Scan for the cell matching the given text and deliver its (X, Y) coordinate at center. 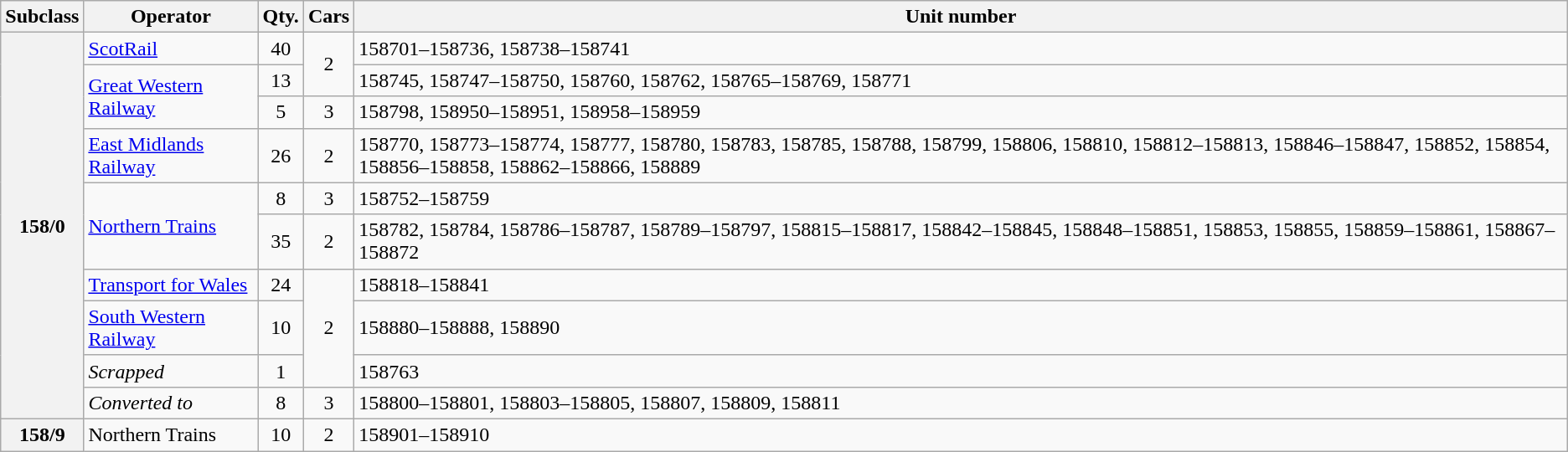
158782, 158784, 158786–158787, 158789–158797, 158815–158817, 158842–158845, 158848–158851, 158853, 158855, 158859–158861, 158867–158872 (962, 241)
South Western Railway (171, 328)
East Midlands Railway (171, 156)
ScotRail (171, 49)
158/9 (42, 434)
Qty. (281, 17)
Unit number (962, 17)
158798, 158950–158951, 158958–158959 (962, 112)
158701–158736, 158738–158741 (962, 49)
Scrapped (171, 371)
158800–158801, 158803–158805, 158807, 158809, 158811 (962, 403)
Subclass (42, 17)
158880–158888, 158890 (962, 328)
158818–158841 (962, 285)
Transport for Wales (171, 285)
35 (281, 241)
Cars (328, 17)
158/0 (42, 226)
24 (281, 285)
13 (281, 80)
158745, 158747–158750, 158760, 158762, 158765–158769, 158771 (962, 80)
5 (281, 112)
26 (281, 156)
Converted to (171, 403)
158763 (962, 371)
158901–158910 (962, 434)
Great Western Railway (171, 96)
Operator (171, 17)
158752–158759 (962, 198)
1 (281, 371)
40 (281, 49)
